Locate the cell with the specified text and output its [X, Y] center coordinate. 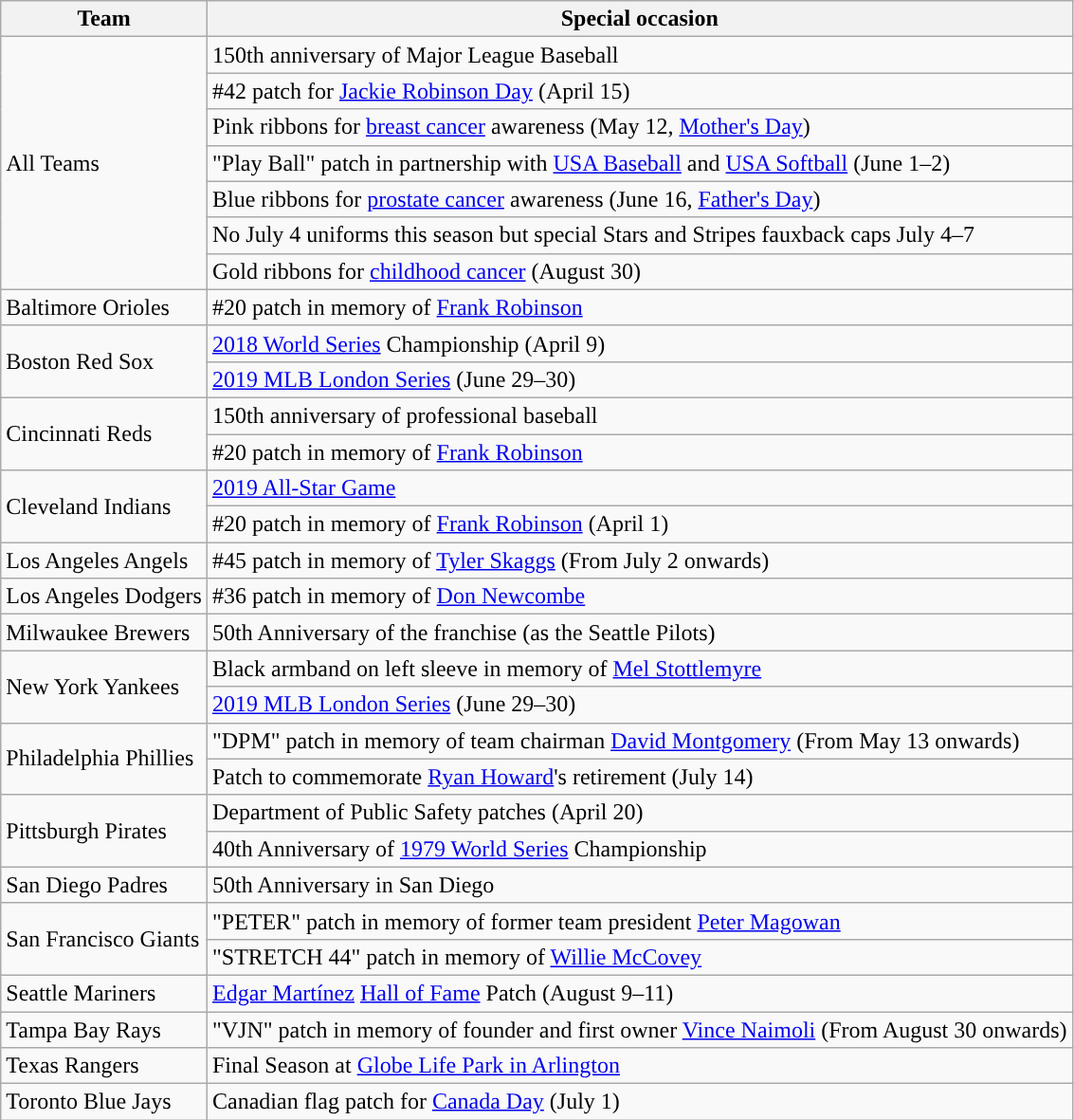
Boston Red Sox [104, 361]
Pittsburgh Pirates [104, 831]
Pink ribbons for breast cancer awareness (May 12, Mother's Day) [639, 127]
50th Anniversary in San Diego [639, 885]
All Teams [104, 163]
"DPM" patch in memory of team chairman David Montgomery (From May 13 onwards) [639, 741]
2019 All-Star Game [639, 488]
Gold ribbons for childhood cancer (August 30) [639, 271]
"Play Ball" patch in partnership with USA Baseball and USA Softball (June 1–2) [639, 163]
2018 World Series Championship (April 9) [639, 343]
Team [104, 19]
Special occasion [639, 19]
Milwaukee Brewers [104, 633]
150th anniversary of Major League Baseball [639, 55]
#42 patch for Jackie Robinson Day (April 15) [639, 91]
"STRETCH 44" patch in memory of Willie McCovey [639, 957]
#20 patch in memory of Frank Robinson (April 1) [639, 524]
Cleveland Indians [104, 506]
Cincinnati Reds [104, 433]
Final Season at Globe Life Park in Arlington [639, 1066]
Canadian flag patch for Canada Day (July 1) [639, 1102]
40th Anniversary of 1979 World Series Championship [639, 849]
50th Anniversary of the franchise (as the Seattle Pilots) [639, 633]
Toronto Blue Jays [104, 1102]
Los Angeles Dodgers [104, 597]
San Diego Padres [104, 885]
"VJN" patch in memory of founder and first owner Vince Naimoli (From August 30 onwards) [639, 1029]
"PETER" patch in memory of former team president Peter Magowan [639, 921]
Baltimore Orioles [104, 307]
Edgar Martínez Hall of Fame Patch (August 9–11) [639, 993]
#45 patch in memory of Tyler Skaggs (From July 2 onwards) [639, 560]
150th anniversary of professional baseball [639, 415]
#36 patch in memory of Don Newcombe [639, 597]
Blue ribbons for prostate cancer awareness (June 16, Father's Day) [639, 199]
Philadelphia Phillies [104, 759]
No July 4 uniforms this season but special Stars and Stripes fauxback caps July 4–7 [639, 235]
Tampa Bay Rays [104, 1029]
Department of Public Safety patches (April 20) [639, 813]
Patch to commemorate Ryan Howard's retirement (July 14) [639, 777]
Black armband on left sleeve in memory of Mel Stottlemyre [639, 669]
San Francisco Giants [104, 939]
Seattle Mariners [104, 993]
Los Angeles Angels [104, 560]
Texas Rangers [104, 1066]
New York Yankees [104, 687]
